Provide the (X, Y) coordinate of the cell's center where the given text is located.  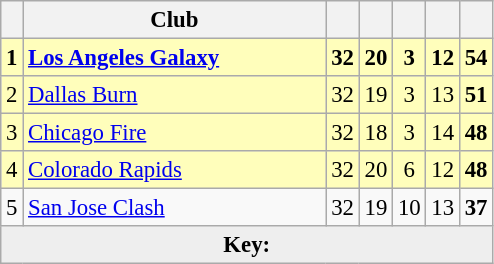
14 (442, 133)
54 (476, 57)
51 (476, 95)
San Jose Clash (174, 208)
1 (12, 57)
2 (12, 95)
Dallas Burn (174, 95)
10 (410, 208)
Colorado Rapids (174, 170)
5 (12, 208)
6 (410, 170)
Club (174, 20)
Key: (247, 245)
37 (476, 208)
Los Angeles Galaxy (174, 57)
4 (12, 170)
Chicago Fire (174, 133)
18 (376, 133)
